Return the [x, y] coordinate for the center point of the cell that contains the specified text.  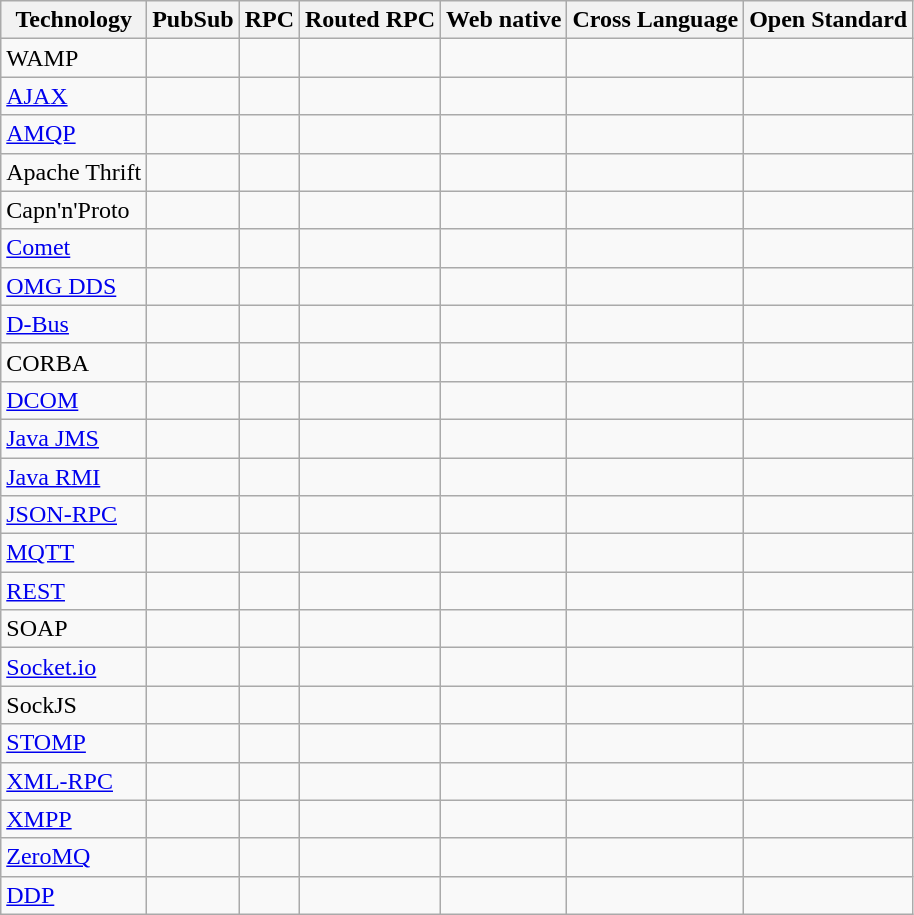
AMQP [74, 134]
Cross Language [656, 20]
REST [74, 591]
DCOM [74, 400]
Routed RPC [370, 20]
Socket.io [74, 667]
DDP [74, 895]
XMPP [74, 819]
Capn'n'Proto [74, 210]
Java RMI [74, 477]
XML-RPC [74, 781]
JSON-RPC [74, 515]
RPC [269, 20]
STOMP [74, 743]
CORBA [74, 362]
OMG DDS [74, 286]
Open Standard [828, 20]
D-Bus [74, 324]
MQTT [74, 553]
Technology [74, 20]
Apache Thrift [74, 172]
Web native [504, 20]
AJAX [74, 96]
PubSub [193, 20]
SockJS [74, 705]
Java JMS [74, 438]
ZeroMQ [74, 857]
SOAP [74, 629]
WAMP [74, 58]
Comet [74, 248]
